For the text-containing cell, return its midpoint in (X, Y) coordinate format. 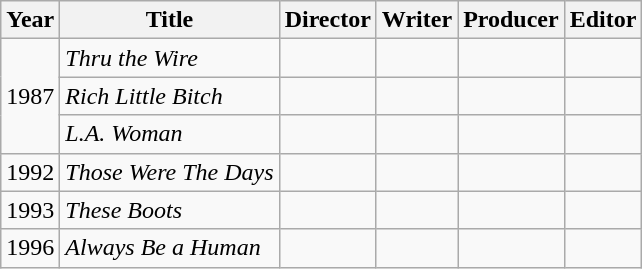
1993 (30, 210)
Those Were The Days (170, 172)
L.A. Woman (170, 134)
1996 (30, 248)
Always Be a Human (170, 248)
Title (170, 20)
Producer (512, 20)
Writer (416, 20)
1987 (30, 96)
Thru the Wire (170, 58)
Editor (603, 20)
1992 (30, 172)
Year (30, 20)
Rich Little Bitch (170, 96)
These Boots (170, 210)
Director (328, 20)
